Provide the (X, Y) coordinate of the cell's center where the given text is located.  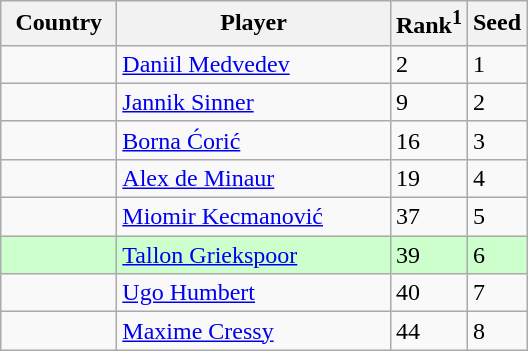
Ugo Humbert (254, 293)
Alex de Minaur (254, 178)
16 (428, 140)
Jannik Sinner (254, 102)
1 (496, 64)
7 (496, 293)
Miomir Kecmanović (254, 217)
40 (428, 293)
37 (428, 217)
4 (496, 178)
Maxime Cressy (254, 331)
Borna Ćorić (254, 140)
19 (428, 178)
3 (496, 140)
Tallon Griekspoor (254, 255)
Seed (496, 24)
6 (496, 255)
Player (254, 24)
44 (428, 331)
9 (428, 102)
Daniil Medvedev (254, 64)
Country (59, 24)
39 (428, 255)
8 (496, 331)
5 (496, 217)
Rank1 (428, 24)
